Find where the given text appears and provide that cell's center as [X, Y] coordinate. 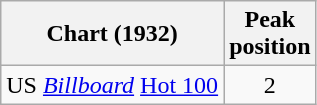
Peakposition [270, 34]
US Billboard Hot 100 [112, 85]
Chart (1932) [112, 34]
2 [270, 85]
